Return (x, y) of the center of cell containing provided text 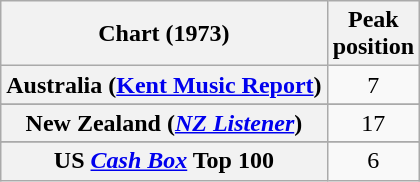
New Zealand (NZ Listener) (164, 123)
US Cash Box Top 100 (164, 161)
Peakposition (373, 34)
6 (373, 161)
Chart (1973) (164, 34)
Australia (Kent Music Report) (164, 85)
17 (373, 123)
7 (373, 85)
